Return the [x, y] coordinate for the center point of the cell that contains the specified text.  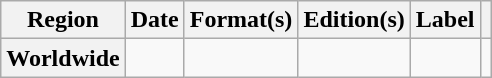
Label [445, 20]
Worldwide [63, 58]
Date [154, 20]
Region [63, 20]
Edition(s) [354, 20]
Format(s) [241, 20]
